Find where the given text appears and provide that cell's center as [X, Y] coordinate. 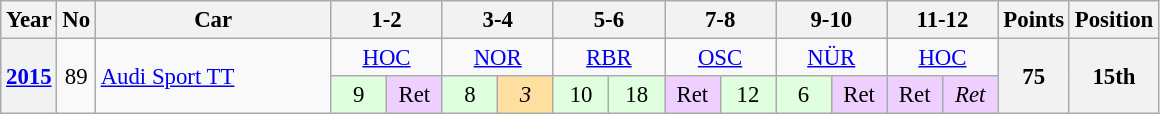
7-8 [720, 20]
3 [526, 95]
5-6 [608, 20]
2015 [29, 76]
Points [1034, 20]
11-12 [942, 20]
Year [29, 20]
8 [470, 95]
9-10 [832, 20]
Position [1114, 20]
12 [748, 95]
89 [76, 76]
15th [1114, 76]
OSC [720, 58]
NOR [498, 58]
RBR [608, 58]
75 [1034, 76]
Car [213, 20]
No [76, 20]
1-2 [386, 20]
6 [804, 95]
3-4 [498, 20]
18 [637, 95]
9 [359, 95]
Audi Sport TT [213, 76]
10 [581, 95]
NÜR [832, 58]
